From the cell containing the given text, extract its center point as [x, y] coordinate. 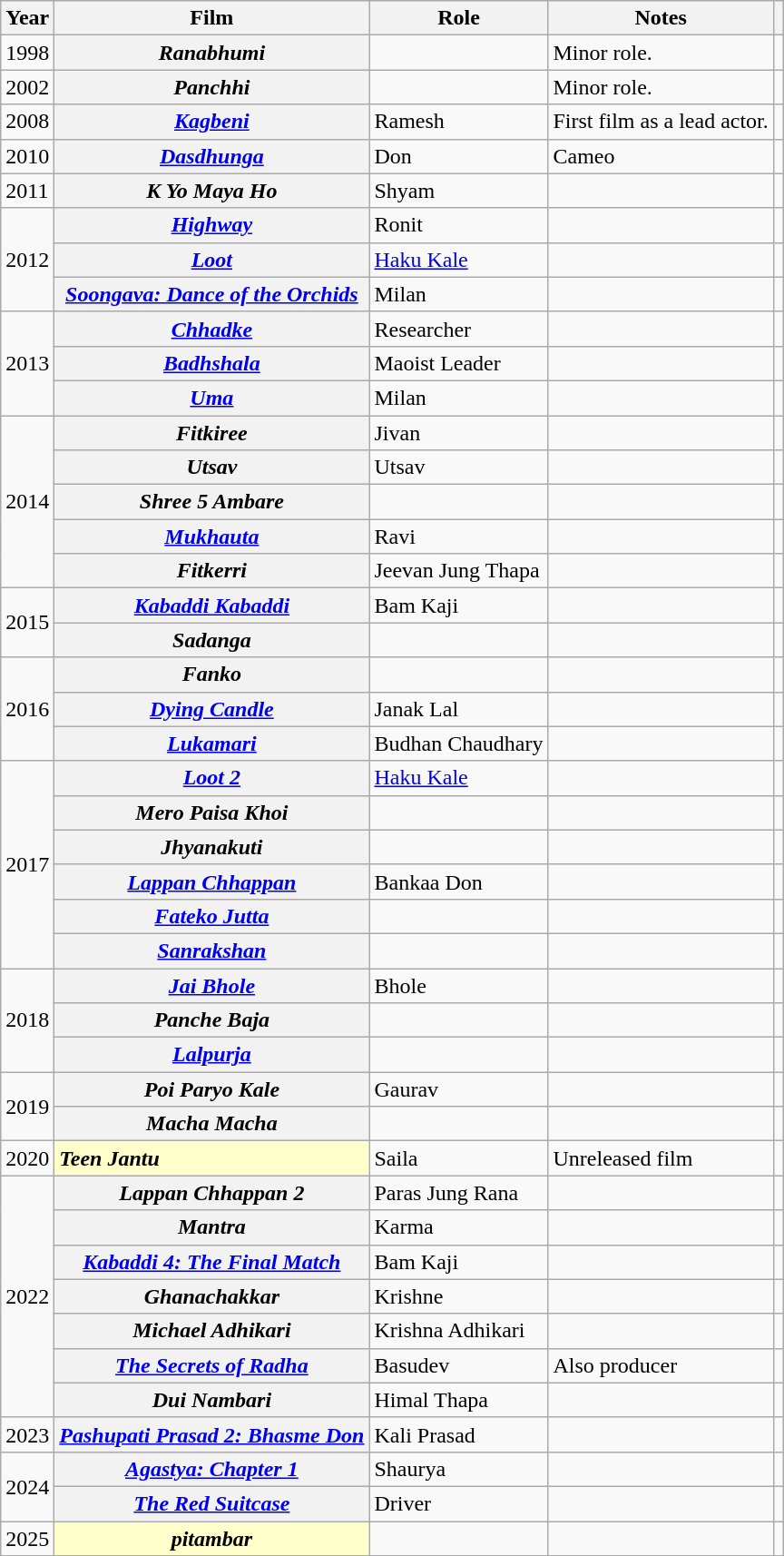
Jhyanakuti [212, 847]
First film as a lead actor. [661, 122]
Gaurav [459, 1089]
Saila [459, 1158]
Notes [661, 18]
Ronit [459, 225]
Karma [459, 1227]
Kabaddi Kabaddi [212, 606]
Poi Paryo Kale [212, 1089]
2018 [27, 1019]
Janak Lal [459, 709]
Jai Bhole [212, 985]
Mukhauta [212, 537]
Krishna Adhikari [459, 1331]
Lappan Chhappan [212, 881]
The Red Suitcase [212, 1503]
Chhadke [212, 329]
pitambar [212, 1539]
2017 [27, 864]
2023 [27, 1434]
Krishne [459, 1296]
Sadanga [212, 640]
Budhan Chaudhary [459, 744]
The Secrets of Radha [212, 1365]
Loot [212, 260]
Don [459, 156]
Lukamari [212, 744]
Teen Jantu [212, 1158]
Mantra [212, 1227]
1998 [27, 53]
Himal Thapa [459, 1400]
K Yo Maya Ho [212, 191]
Bankaa Don [459, 881]
Shyam [459, 191]
Kabaddi 4: The Final Match [212, 1262]
Dying Candle [212, 709]
Macha Macha [212, 1124]
Sanrakshan [212, 950]
2013 [27, 363]
Ranabhumi [212, 53]
Mero Paisa Khoi [212, 812]
Also producer [661, 1365]
Fitkerri [212, 571]
2012 [27, 260]
2015 [27, 623]
Role [459, 18]
Bhole [459, 985]
Loot 2 [212, 778]
Cameo [661, 156]
Pashupati Prasad 2: Bhasme Don [212, 1434]
Panchhi [212, 87]
2020 [27, 1158]
Kali Prasad [459, 1434]
Panche Baja [212, 1020]
Kagbeni [212, 122]
Agastya: Chapter 1 [212, 1469]
Year [27, 18]
Soongava: Dance of the Orchids [212, 294]
Unreleased film [661, 1158]
2014 [27, 502]
Badhshala [212, 363]
2022 [27, 1296]
Fitkiree [212, 433]
Maoist Leader [459, 363]
Ravi [459, 537]
Jivan [459, 433]
Uma [212, 398]
Shree 5 Ambare [212, 502]
Film [212, 18]
Driver [459, 1503]
Dui Nambari [212, 1400]
2008 [27, 122]
Shaurya [459, 1469]
Fateko Jutta [212, 916]
2011 [27, 191]
Michael Adhikari [212, 1331]
Fanko [212, 675]
2016 [27, 709]
2010 [27, 156]
2025 [27, 1539]
Highway [212, 225]
Researcher [459, 329]
2019 [27, 1107]
Jeevan Jung Thapa [459, 571]
Lappan Chhappan 2 [212, 1193]
Basudev [459, 1365]
2002 [27, 87]
Ramesh [459, 122]
Lalpurja [212, 1055]
2024 [27, 1486]
Dasdhunga [212, 156]
Paras Jung Rana [459, 1193]
Ghanachakkar [212, 1296]
